Capture the cell that displays the provided text and extract its (X, Y) central coordinate. 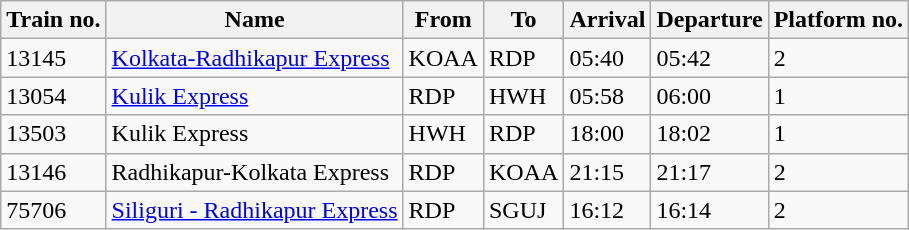
Siliguri - Radhikapur Express (254, 210)
SGUJ (523, 210)
06:00 (710, 96)
From (443, 20)
75706 (54, 210)
To (523, 20)
Name (254, 20)
Kolkata-Radhikapur Express (254, 58)
13503 (54, 134)
Train no. (54, 20)
21:17 (710, 172)
05:42 (710, 58)
13145 (54, 58)
Departure (710, 20)
05:58 (608, 96)
Platform no. (838, 20)
Arrival (608, 20)
16:12 (608, 210)
05:40 (608, 58)
Radhikapur-Kolkata Express (254, 172)
13054 (54, 96)
16:14 (710, 210)
18:00 (608, 134)
13146 (54, 172)
21:15 (608, 172)
18:02 (710, 134)
